Pinpoint the cell where the given text exists, returning its [X, Y] midpoint coordinate. 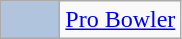
Pro Bowler [120, 20]
